Detect which cell encompasses the target text, then output its [x, y] center coordinate. 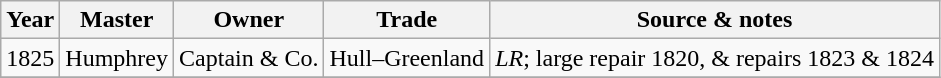
Hull–Greenland [407, 58]
Humphrey [117, 58]
Captain & Co. [249, 58]
Source & notes [715, 20]
Year [30, 20]
LR; large repair 1820, & repairs 1823 & 1824 [715, 58]
Trade [407, 20]
Master [117, 20]
Owner [249, 20]
1825 [30, 58]
